Identify which cell holds the provided text, then report its (x, y) central coordinate. 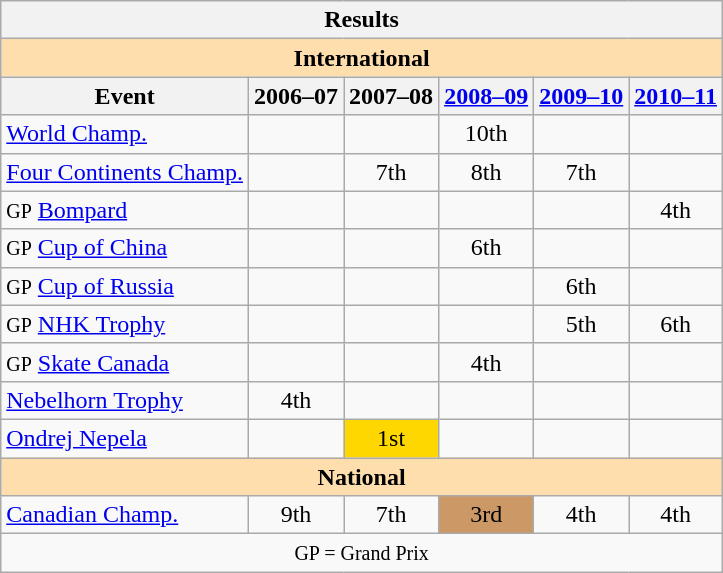
2006–07 (296, 96)
Event (125, 96)
2010–11 (676, 96)
GP Cup of China (125, 248)
GP = Grand Prix (362, 553)
GP Bompard (125, 210)
GP NHK Trophy (125, 324)
National (362, 477)
Four Continents Champ. (125, 172)
Canadian Champ. (125, 515)
World Champ. (125, 134)
2008–09 (486, 96)
8th (486, 172)
2007–08 (392, 96)
5th (582, 324)
Ondrej Nepela (125, 438)
3rd (486, 515)
Results (362, 20)
GP Cup of Russia (125, 286)
10th (486, 134)
Nebelhorn Trophy (125, 400)
2009–10 (582, 96)
1st (392, 438)
GP Skate Canada (125, 362)
International (362, 58)
9th (296, 515)
